Pinpoint the cell where the given text exists, returning its [x, y] midpoint coordinate. 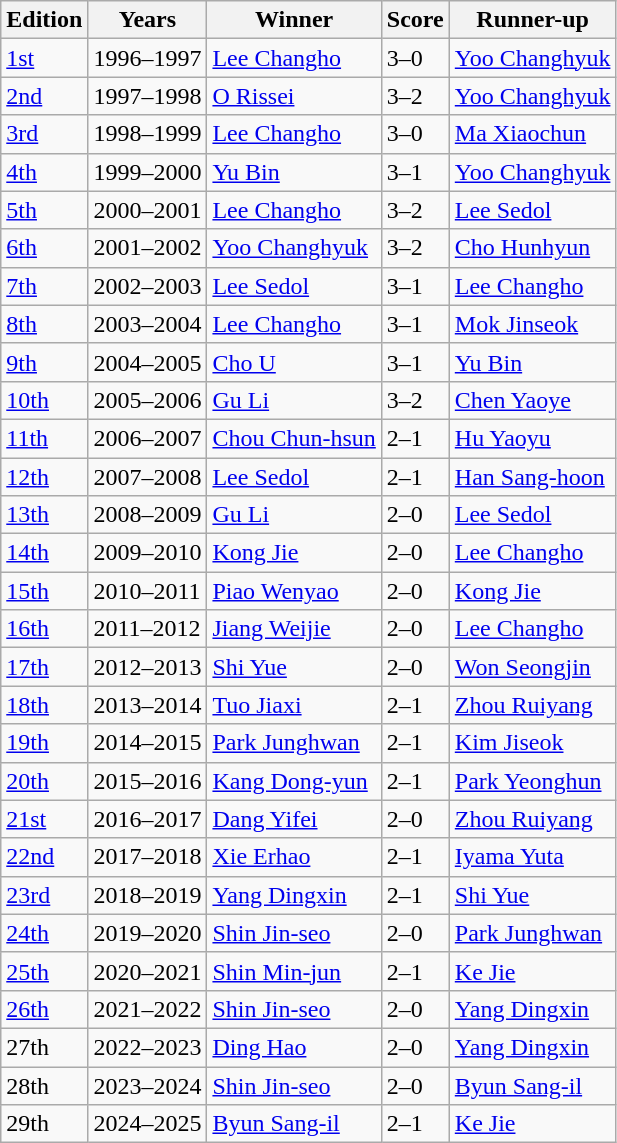
27th [44, 1047]
2000–2001 [148, 210]
2008–2009 [148, 515]
Piao Wenyao [294, 591]
Ma Xiaochun [532, 134]
1st [44, 58]
O Rissei [294, 96]
17th [44, 667]
7th [44, 286]
2009–2010 [148, 553]
Shin Min-jun [294, 971]
Kim Jiseok [532, 743]
3rd [44, 134]
2006–2007 [148, 438]
16th [44, 629]
22nd [44, 857]
2007–2008 [148, 477]
2003–2004 [148, 324]
2017–2018 [148, 857]
1997–1998 [148, 96]
2016–2017 [148, 819]
2nd [44, 96]
2011–2012 [148, 629]
2021–2022 [148, 1009]
2023–2024 [148, 1085]
6th [44, 248]
Xie Erhao [294, 857]
2012–2013 [148, 667]
Jiang Weijie [294, 629]
Hu Yaoyu [532, 438]
2010–2011 [148, 591]
25th [44, 971]
1999–2000 [148, 172]
11th [44, 438]
Winner [294, 20]
4th [44, 172]
5th [44, 210]
Han Sang-hoon [532, 477]
13th [44, 515]
2005–2006 [148, 400]
2019–2020 [148, 933]
Kang Dong-yun [294, 781]
8th [44, 324]
19th [44, 743]
29th [44, 1124]
2015–2016 [148, 781]
2022–2023 [148, 1047]
28th [44, 1085]
2002–2003 [148, 286]
Mok Jinseok [532, 324]
Won Seongjin [532, 667]
Chou Chun-hsun [294, 438]
18th [44, 705]
Cho U [294, 362]
Iyama Yuta [532, 857]
2020–2021 [148, 971]
Runner-up [532, 20]
9th [44, 362]
26th [44, 1009]
1998–1999 [148, 134]
23rd [44, 895]
2013–2014 [148, 705]
Dang Yifei [294, 819]
2014–2015 [148, 743]
2001–2002 [148, 248]
21st [44, 819]
15th [44, 591]
Cho Hunhyun [532, 248]
2004–2005 [148, 362]
Tuo Jiaxi [294, 705]
Ding Hao [294, 1047]
24th [44, 933]
12th [44, 477]
10th [44, 400]
Park Yeonghun [532, 781]
Chen Yaoye [532, 400]
20th [44, 781]
14th [44, 553]
1996–1997 [148, 58]
Years [148, 20]
2018–2019 [148, 895]
Edition [44, 20]
Score [415, 20]
2024–2025 [148, 1124]
